Output the (X, Y) coordinate of the center of the cell containing the given text.  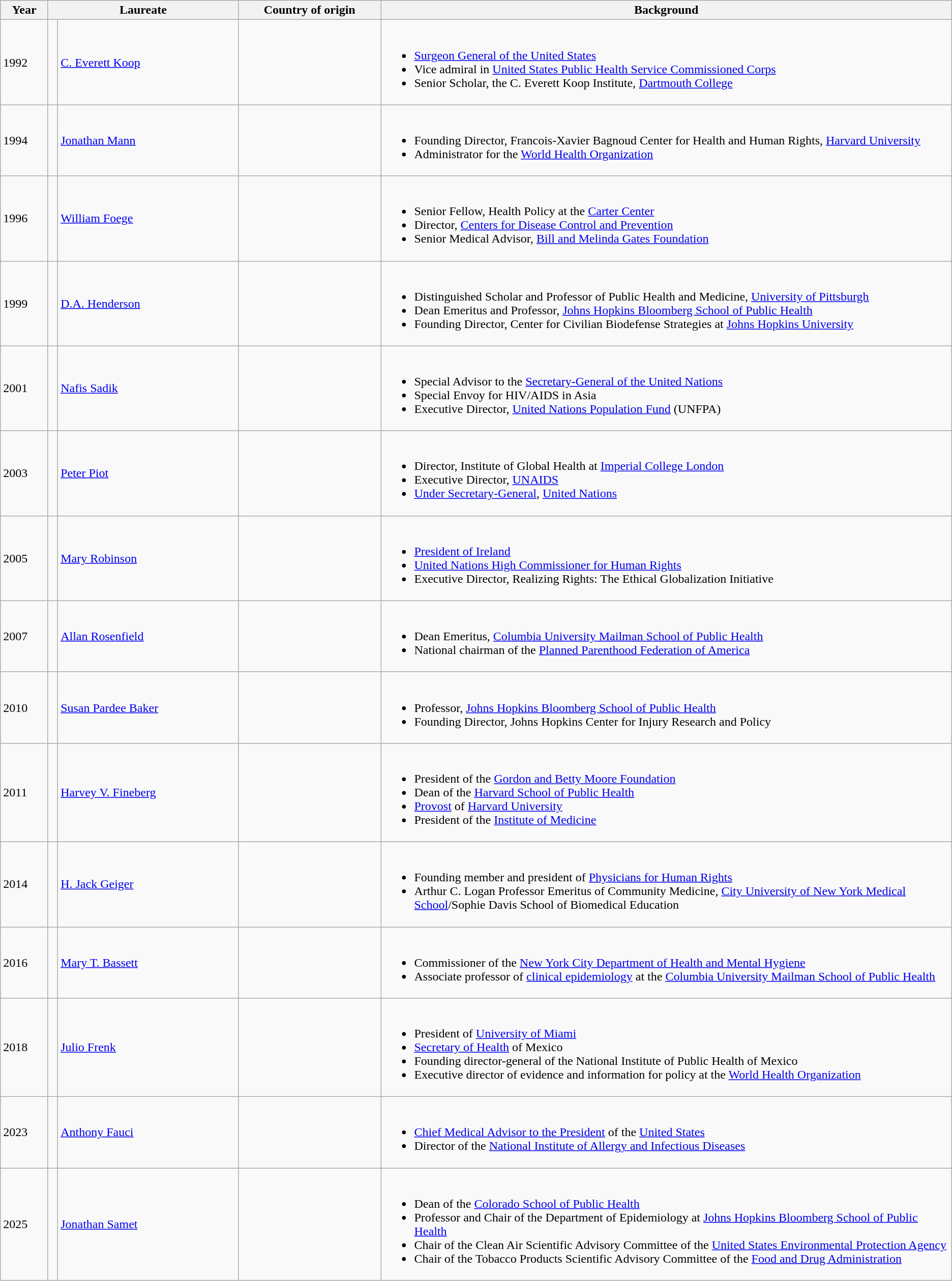
1999 (24, 303)
Founding Director, Francois-Xavier Bagnoud Center for Health and Human Rights, Harvard UniversityAdministrator for the World Health Organization (666, 140)
2001 (24, 389)
Mary Robinson (148, 558)
Laureate (143, 10)
Country of origin (309, 10)
Jonathan Samet (148, 1225)
2018 (24, 1048)
1994 (24, 140)
2011 (24, 792)
Professor, Johns Hopkins Bloomberg School of Public HealthFounding Director, Johns Hopkins Center for Injury Research and Policy (666, 707)
Chief Medical Advisor to the President of the United StatesDirector of the National Institute of Allergy and Infectious Diseases (666, 1133)
Year (24, 10)
Mary T. Bassett (148, 962)
Nafis Sadik (148, 389)
Background (666, 10)
1992 (24, 62)
2025 (24, 1225)
2003 (24, 473)
Peter Piot (148, 473)
C. Everett Koop (148, 62)
2005 (24, 558)
Harvey V. Fineberg (148, 792)
2007 (24, 636)
D.A. Henderson (148, 303)
1996 (24, 219)
Dean Emeritus, Columbia University Mailman School of Public HealthNational chairman of the Planned Parenthood Federation of America (666, 636)
2014 (24, 884)
Director, Institute of Global Health at Imperial College LondonExecutive Director, UNAIDSUnder Secretary-General, United Nations (666, 473)
2016 (24, 962)
2023 (24, 1133)
2010 (24, 707)
Allan Rosenfield (148, 636)
H. Jack Geiger (148, 884)
Julio Frenk (148, 1048)
President of IrelandUnited Nations High Commissioner for Human RightsExecutive Director, Realizing Rights: The Ethical Globalization Initiative (666, 558)
Susan Pardee Baker (148, 707)
William Foege (148, 219)
Jonathan Mann (148, 140)
Anthony Fauci (148, 1133)
